Search for the cell housing the specified text and yield its (x, y) center coordinate. 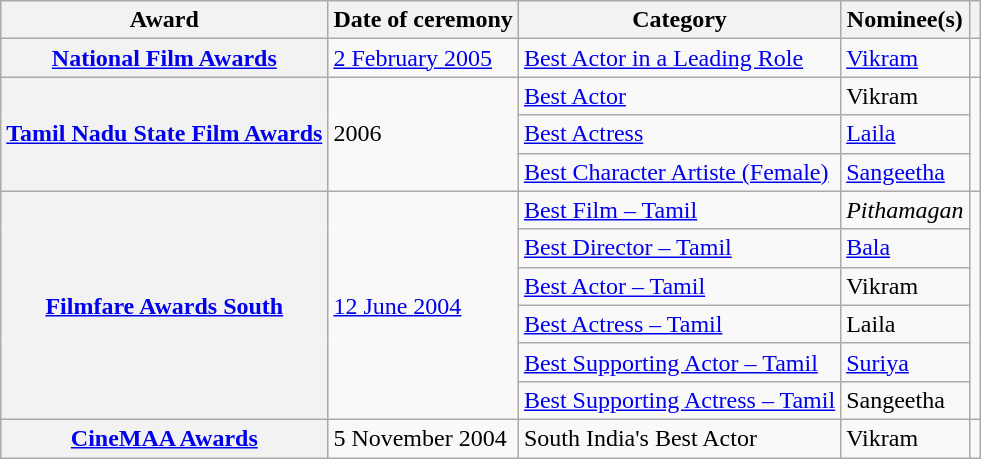
South India's Best Actor (679, 438)
2 February 2005 (424, 58)
Best Director – Tamil (679, 248)
Filmfare Awards South (164, 305)
Award (164, 20)
12 June 2004 (424, 305)
2006 (424, 134)
Date of ceremony (424, 20)
Best Actor in a Leading Role (679, 58)
Best Actor – Tamil (679, 286)
Best Film – Tamil (679, 210)
Best Supporting Actress – Tamil (679, 400)
5 November 2004 (424, 438)
Best Supporting Actor – Tamil (679, 362)
Best Actor (679, 96)
Category (679, 20)
Nominee(s) (905, 20)
Pithamagan (905, 210)
Tamil Nadu State Film Awards (164, 134)
Best Actress (679, 134)
Bala (905, 248)
National Film Awards (164, 58)
Best Actress – Tamil (679, 324)
Best Character Artiste (Female) (679, 172)
CineMAA Awards (164, 438)
Suriya (905, 362)
